Output the [x, y] coordinate of the center of the cell containing the given text.  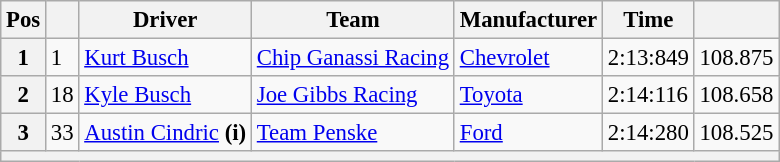
2:14:116 [649, 95]
Kyle Busch [166, 95]
Chip Ganassi Racing [352, 58]
108.875 [736, 58]
Manufacturer [528, 20]
108.658 [736, 95]
Austin Cindric (i) [166, 133]
33 [62, 133]
Team [352, 20]
Time [649, 20]
Team Penske [352, 133]
2:14:280 [649, 133]
Ford [528, 133]
Pos [24, 20]
3 [24, 133]
Driver [166, 20]
Joe Gibbs Racing [352, 95]
Toyota [528, 95]
2:13:849 [649, 58]
18 [62, 95]
Chevrolet [528, 58]
Kurt Busch [166, 58]
108.525 [736, 133]
2 [24, 95]
